Detect which cell encompasses the target text, then output its [X, Y] center coordinate. 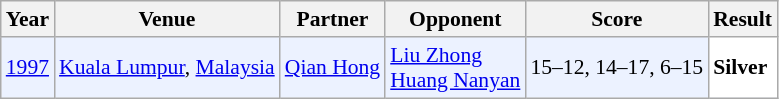
Venue [167, 19]
Liu Zhong Huang Nanyan [455, 68]
Kuala Lumpur, Malaysia [167, 68]
Partner [332, 19]
Silver [742, 68]
Score [616, 19]
Result [742, 19]
15–12, 14–17, 6–15 [616, 68]
Qian Hong [332, 68]
Year [28, 19]
Opponent [455, 19]
1997 [28, 68]
